For the text-containing cell, return its midpoint in [x, y] coordinate format. 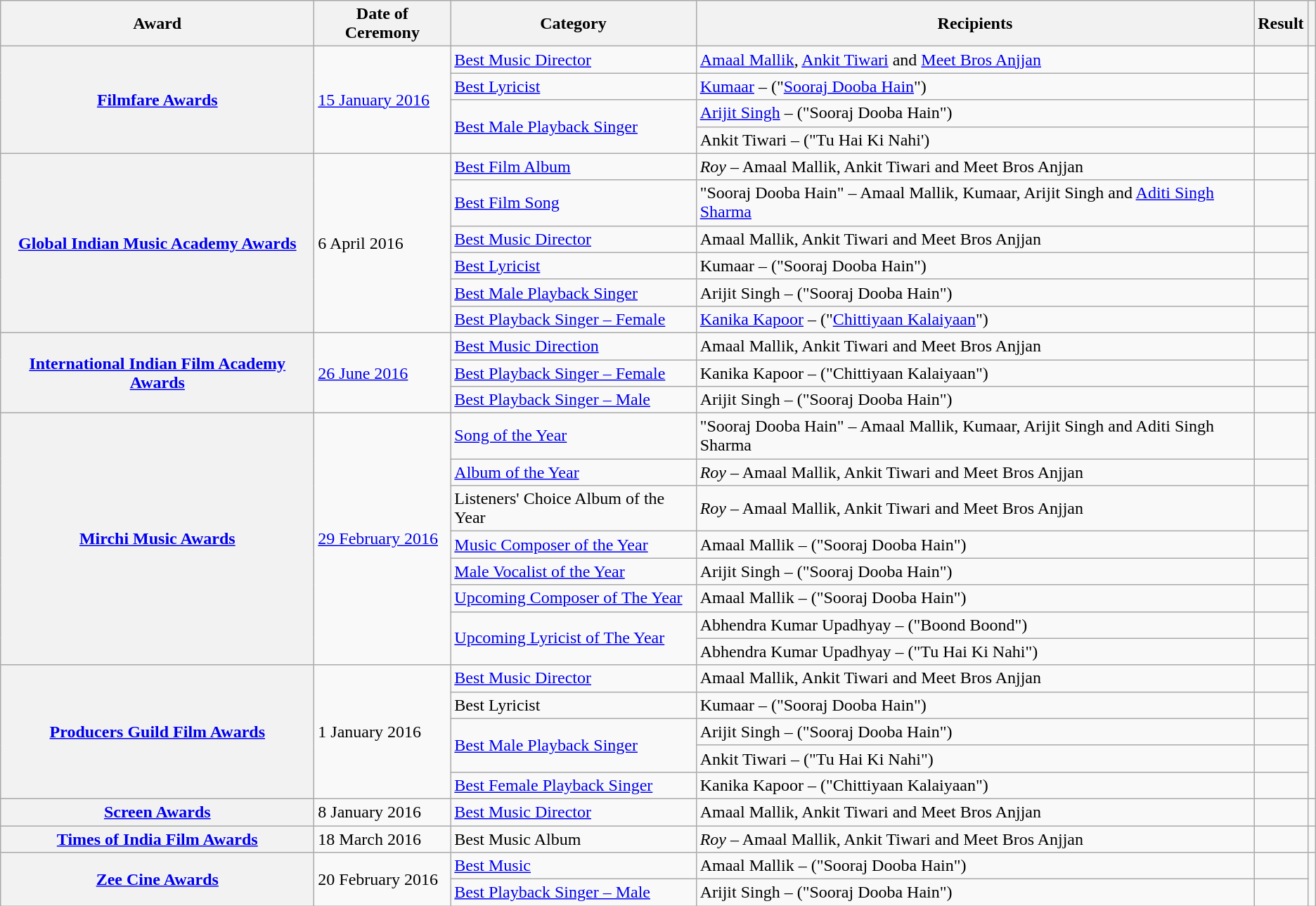
Ankit Tiwari – ("Tu Hai Ki Nahi') [975, 140]
Abhendra Kumar Upadhyay – ("Boond Boond") [975, 625]
Screen Awards [157, 812]
Result [1281, 24]
Category [574, 24]
Date of Ceremony [382, 24]
6 April 2016 [382, 243]
Song of the Year [574, 436]
Producers Guild Film Awards [157, 732]
18 March 2016 [382, 839]
Award [157, 24]
Music Composer of the Year [574, 545]
20 February 2016 [382, 879]
Mirchi Music Awards [157, 539]
1 January 2016 [382, 732]
Ankit Tiwari – ("Tu Hai Ki Nahi") [975, 758]
Upcoming Composer of The Year [574, 598]
Times of India Film Awards [157, 839]
15 January 2016 [382, 100]
26 June 2016 [382, 373]
Recipients [975, 24]
Zee Cine Awards [157, 879]
Best Film Song [574, 202]
Best Music [574, 866]
Filmfare Awards [157, 100]
Album of the Year [574, 472]
International Indian Film Academy Awards [157, 373]
Listeners' Choice Album of the Year [574, 509]
8 January 2016 [382, 812]
Best Music Direction [574, 346]
Best Female Playback Singer [574, 785]
Abhendra Kumar Upadhyay – ("Tu Hai Ki Nahi") [975, 652]
Best Film Album [574, 167]
Upcoming Lyricist of The Year [574, 638]
Global Indian Music Academy Awards [157, 243]
29 February 2016 [382, 539]
Best Music Album [574, 839]
Male Vocalist of the Year [574, 571]
